Output the [x, y] coordinate of the center of the cell containing the given text.  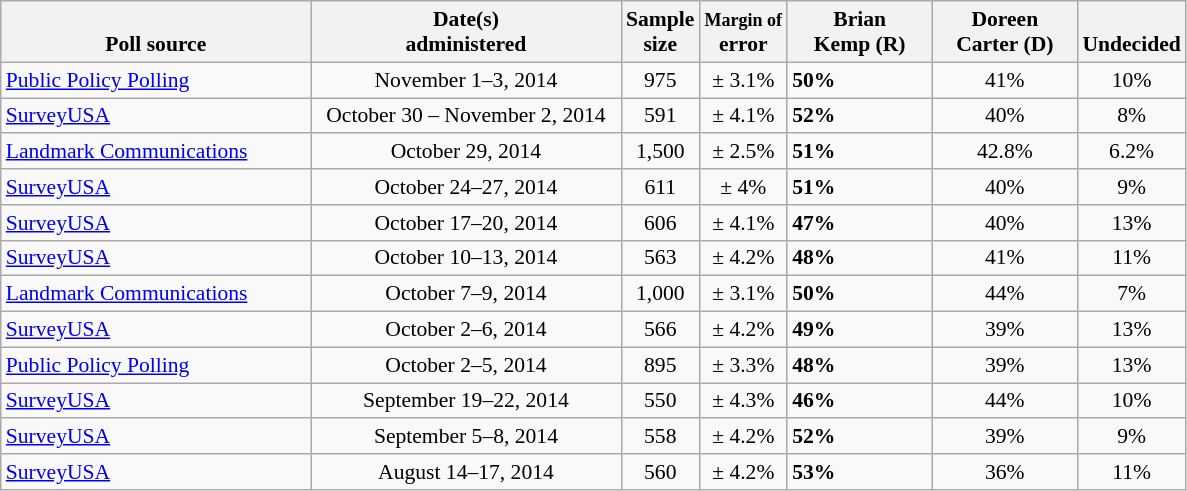
47% [860, 223]
558 [660, 437]
Poll source [156, 32]
October 29, 2014 [466, 152]
± 2.5% [743, 152]
October 2–6, 2014 [466, 330]
± 4% [743, 187]
611 [660, 187]
August 14–17, 2014 [466, 472]
7% [1131, 294]
36% [1004, 472]
895 [660, 365]
Margin oferror [743, 32]
606 [660, 223]
8% [1131, 116]
DoreenCarter (D) [1004, 32]
± 3.3% [743, 365]
September 19–22, 2014 [466, 401]
October 17–20, 2014 [466, 223]
1,500 [660, 152]
6.2% [1131, 152]
566 [660, 330]
49% [860, 330]
October 10–13, 2014 [466, 258]
42.8% [1004, 152]
975 [660, 80]
1,000 [660, 294]
Samplesize [660, 32]
560 [660, 472]
October 2–5, 2014 [466, 365]
563 [660, 258]
BrianKemp (R) [860, 32]
September 5–8, 2014 [466, 437]
Undecided [1131, 32]
591 [660, 116]
550 [660, 401]
November 1–3, 2014 [466, 80]
October 7–9, 2014 [466, 294]
October 24–27, 2014 [466, 187]
Date(s)administered [466, 32]
53% [860, 472]
46% [860, 401]
± 4.3% [743, 401]
October 30 – November 2, 2014 [466, 116]
